Find where the given text appears and provide that cell's center as [x, y] coordinate. 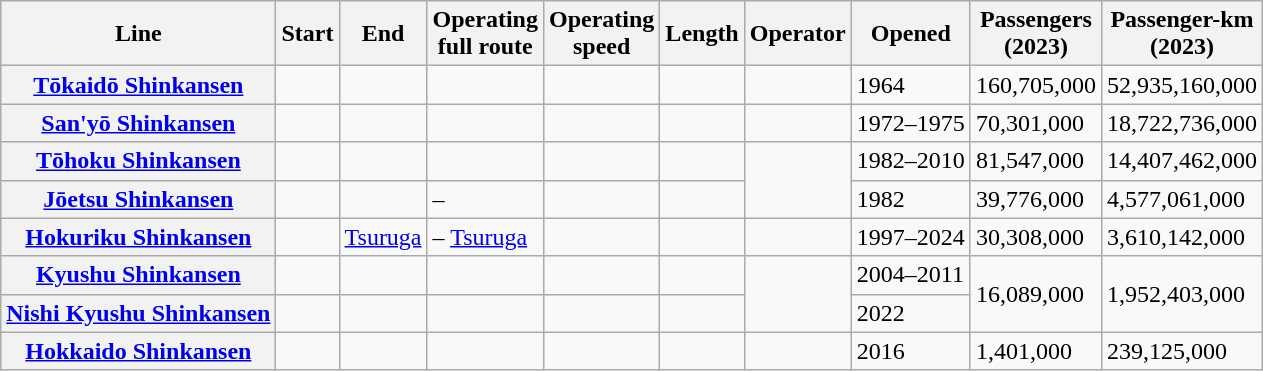
1972–1975 [910, 123]
Opened [910, 34]
2004–2011 [910, 275]
Hokuriku Shinkansen [138, 237]
Line [138, 34]
1982 [910, 199]
San'yō Shinkansen [138, 123]
Tōkaidō Shinkansen [138, 85]
30,308,000 [1036, 237]
End [383, 34]
Start [308, 34]
81,547,000 [1036, 161]
Nishi Kyushu Shinkansen [138, 313]
Jōetsu Shinkansen [138, 199]
Kyushu Shinkansen [138, 275]
239,125,000 [1182, 351]
Operatingspeed [601, 34]
1964 [910, 85]
Operatingfull route [485, 34]
Tsuruga [383, 237]
18,722,736,000 [1182, 123]
– [485, 199]
Length [702, 34]
2016 [910, 351]
Tōhoku Shinkansen [138, 161]
16,089,000 [1036, 294]
Hokkaido Shinkansen [138, 351]
14,407,462,000 [1182, 161]
70,301,000 [1036, 123]
– Tsuruga [485, 237]
1,401,000 [1036, 351]
1,952,403,000 [1182, 294]
Passengers(2023) [1036, 34]
4,577,061,000 [1182, 199]
2022 [910, 313]
1982–2010 [910, 161]
Passenger-km(2023) [1182, 34]
3,610,142,000 [1182, 237]
1997–2024 [910, 237]
Operator [798, 34]
52,935,160,000 [1182, 85]
160,705,000 [1036, 85]
39,776,000 [1036, 199]
